Capture the cell that displays the provided text and extract its (X, Y) central coordinate. 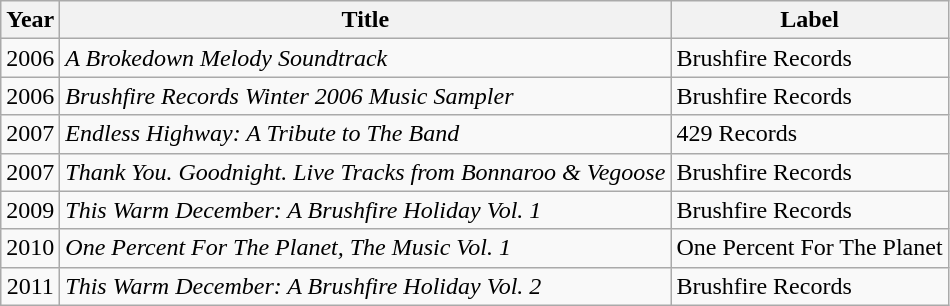
2009 (30, 210)
A Brokedown Melody Soundtrack (366, 58)
Title (366, 20)
Label (810, 20)
One Percent For The Planet, The Music Vol. 1 (366, 248)
One Percent For The Planet (810, 248)
Brushfire Records Winter 2006 Music Sampler (366, 96)
Endless Highway: A Tribute to The Band (366, 134)
2010 (30, 248)
2011 (30, 286)
429 Records (810, 134)
Year (30, 20)
This Warm December: A Brushfire Holiday Vol. 2 (366, 286)
Thank You. Goodnight. Live Tracks from Bonnaroo & Vegoose (366, 172)
This Warm December: A Brushfire Holiday Vol. 1 (366, 210)
